Determine the [X, Y] coordinate at the center of the cell enclosing the given text.  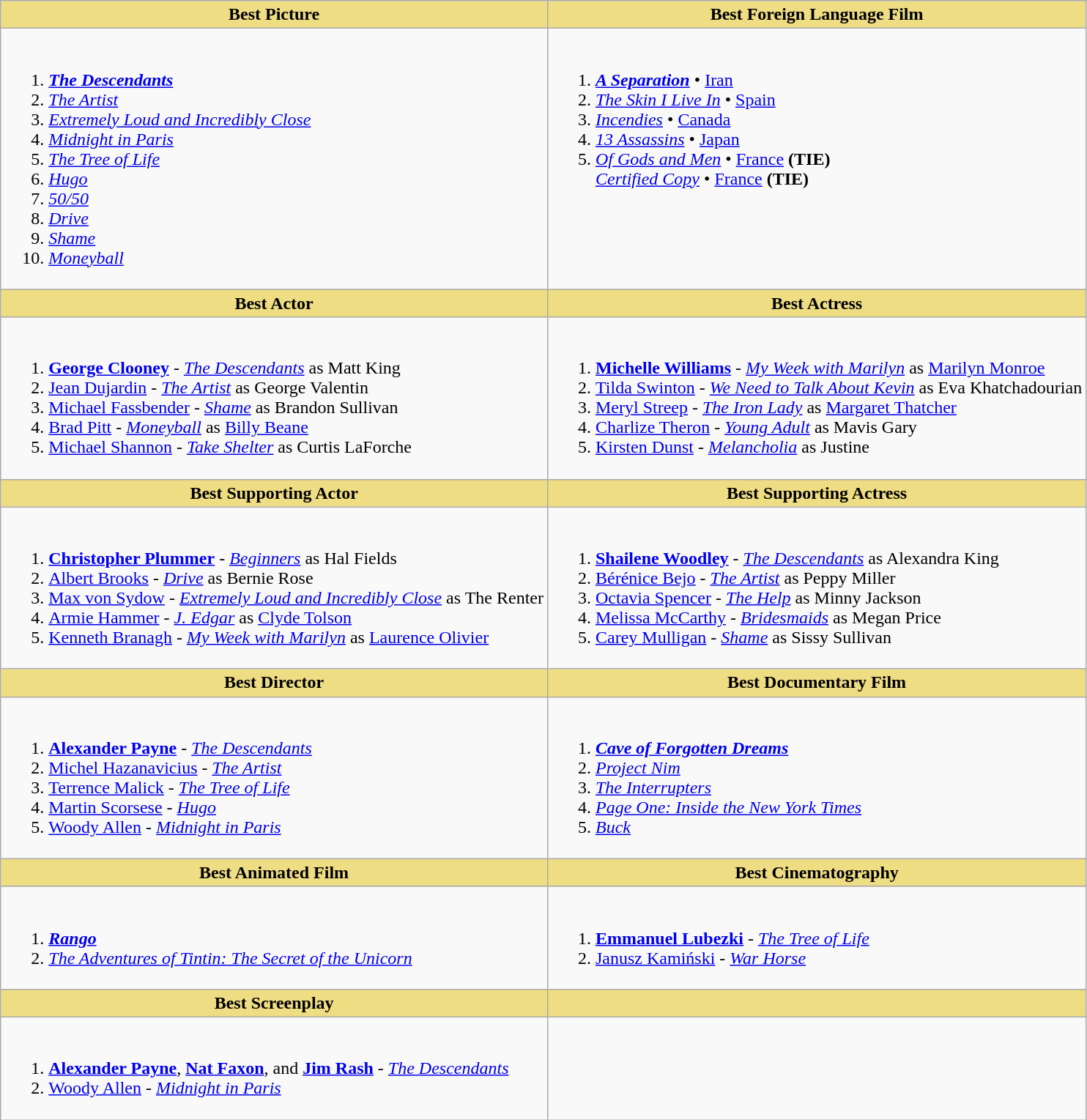
Best Picture [274, 15]
Best Animated Film [274, 872]
Best Actress [816, 303]
Best Supporting Actress [816, 493]
RangoThe Adventures of Tintin: The Secret of the Unicorn [274, 938]
The DescendantsThe ArtistExtremely Loud and Incredibly CloseMidnight in ParisThe Tree of LifeHugo50/50DriveShameMoneyball [274, 159]
A Separation • IranThe Skin I Live In • SpainIncendies • Canada13 Assassins • JapanOf Gods and Men • France (TIE) Certified Copy • France (TIE) [816, 159]
Best Director [274, 683]
Cave of Forgotten DreamsProject NimThe InterruptersPage One: Inside the New York TimesBuck [816, 778]
Best Documentary Film [816, 683]
Best Cinematography [816, 872]
Best Foreign Language Film [816, 15]
Best Actor [274, 303]
Alexander Payne, Nat Faxon, and Jim Rash - The DescendantsWoody Allen - Midnight in Paris [274, 1068]
Best Supporting Actor [274, 493]
Best Screenplay [274, 1003]
Emmanuel Lubezki - The Tree of LifeJanusz Kamiński - War Horse [816, 938]
